Return (X, Y) of the center of cell containing provided text 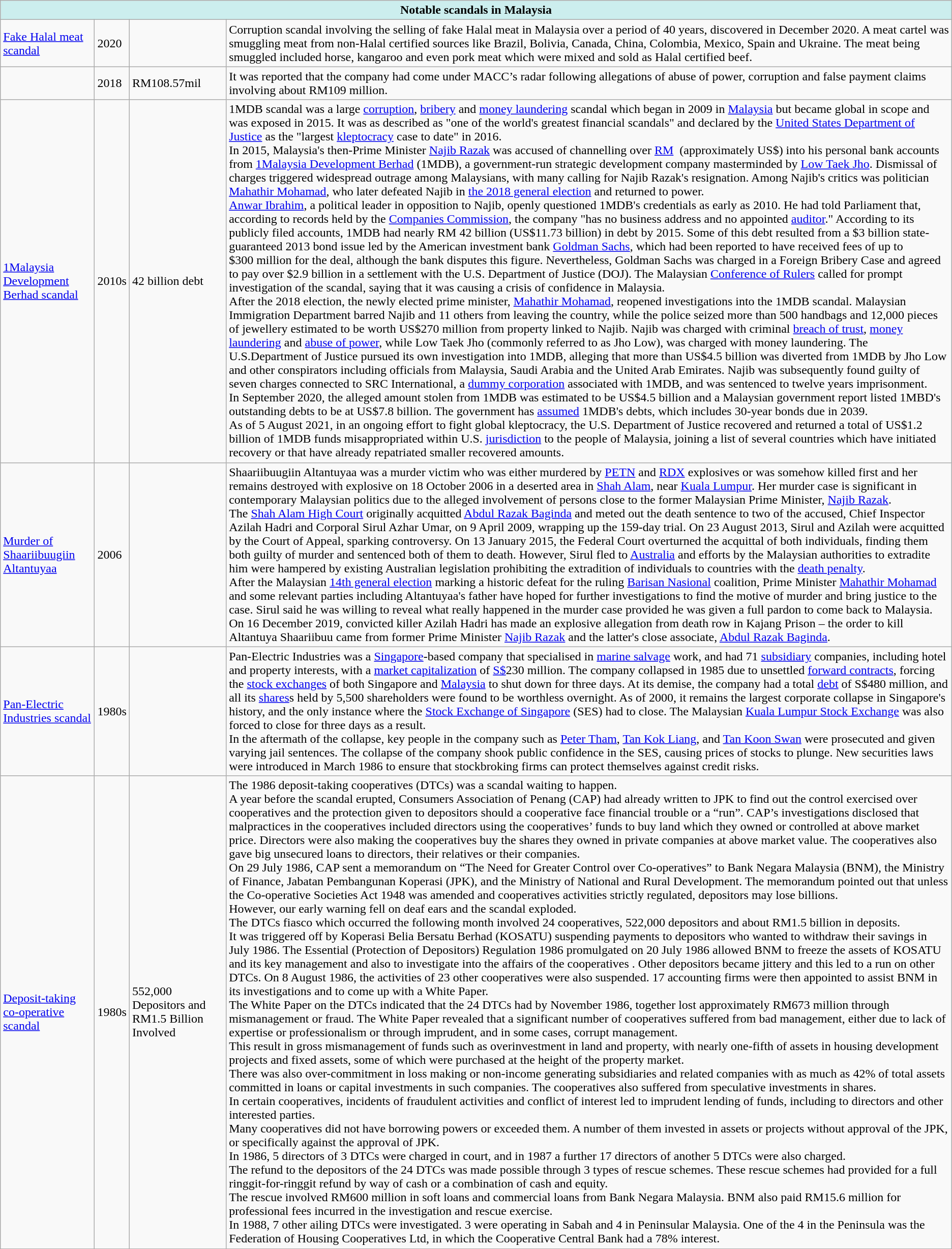
Fake Halal meat scandal (48, 43)
2020 (112, 43)
Notable scandals in Malaysia (476, 10)
552,000 Depositors and RM1.5 Billion Involved (177, 1012)
42 billion debt (177, 281)
Murder of Shaariibuugiin Altantuyaa (48, 555)
1Malaysia Development Berhad scandal (48, 281)
2010s (112, 281)
RM108.57mil (177, 83)
2006 (112, 555)
Deposit-taking co-operative scandal (48, 1012)
Pan-Electric Industries scandal (48, 711)
2018 (112, 83)
